Find where the given text appears and provide that cell's center as (X, Y) coordinate. 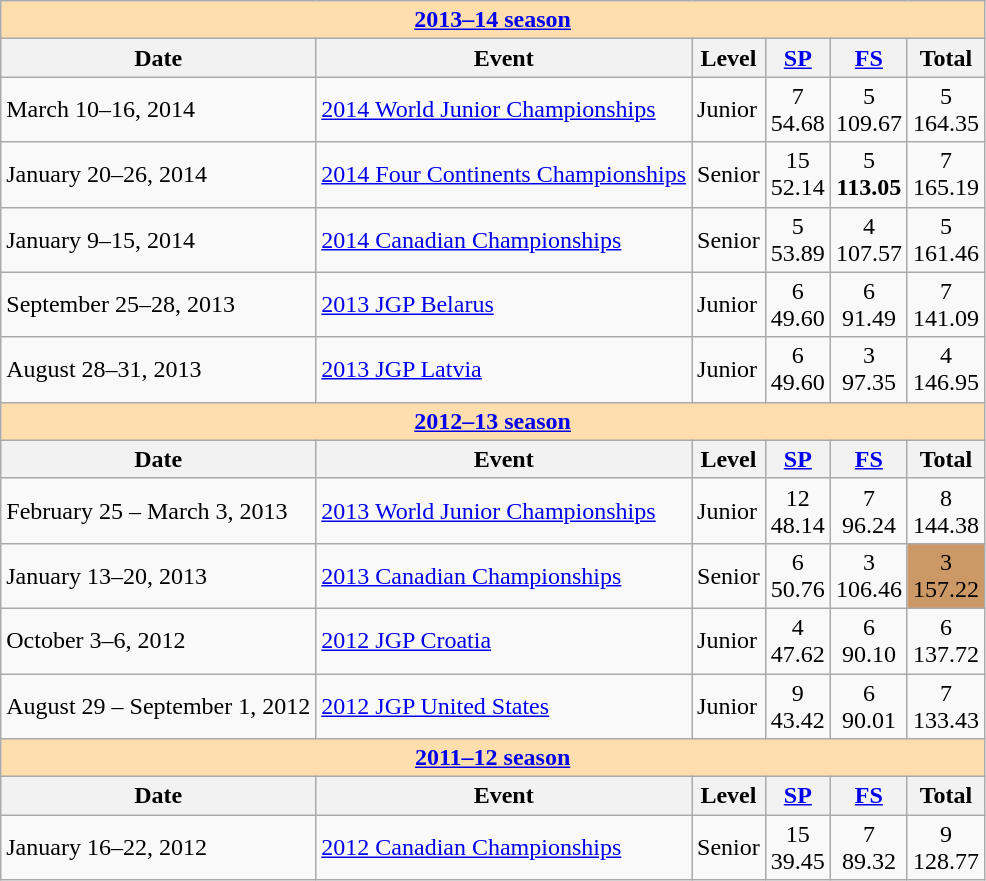
7 96.24 (868, 510)
August 28–31, 2013 (158, 370)
2013 JGP Latvia (504, 370)
3 97.35 (868, 370)
5 113.05 (868, 174)
6 50.76 (798, 576)
6 91.49 (868, 304)
15 52.14 (798, 174)
2013 World Junior Championships (504, 510)
3 157.22 (946, 576)
2012 JGP United States (504, 706)
February 25 – March 3, 2013 (158, 510)
October 3–6, 2012 (158, 640)
August 29 – September 1, 2012 (158, 706)
5 164.35 (946, 110)
5 53.89 (798, 240)
2014 World Junior Championships (504, 110)
January 9–15, 2014 (158, 240)
15 39.45 (798, 848)
9 43.42 (798, 706)
2012 JGP Croatia (504, 640)
January 20–26, 2014 (158, 174)
January 13–20, 2013 (158, 576)
4 146.95 (946, 370)
5 109.67 (868, 110)
6 90.01 (868, 706)
2014 Four Continents Championships (504, 174)
2013–14 season (493, 20)
2012 Canadian Championships (504, 848)
7 141.09 (946, 304)
6 137.72 (946, 640)
9 128.77 (946, 848)
2014 Canadian Championships (504, 240)
2011–12 season (493, 758)
March 10–16, 2014 (158, 110)
7 133.43 (946, 706)
7 89.32 (868, 848)
4 47.62 (798, 640)
3 106.46 (868, 576)
2012–13 season (493, 421)
January 16–22, 2012 (158, 848)
September 25–28, 2013 (158, 304)
6 90.10 (868, 640)
7 54.68 (798, 110)
8 144.38 (946, 510)
5 161.46 (946, 240)
2013 JGP Belarus (504, 304)
12 48.14 (798, 510)
7 165.19 (946, 174)
2013 Canadian Championships (504, 576)
4 107.57 (868, 240)
